For the text-containing cell, return its midpoint in (X, Y) coordinate format. 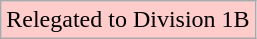
Relegated to Division 1B (128, 20)
